Return (x, y) of the center of cell containing provided text 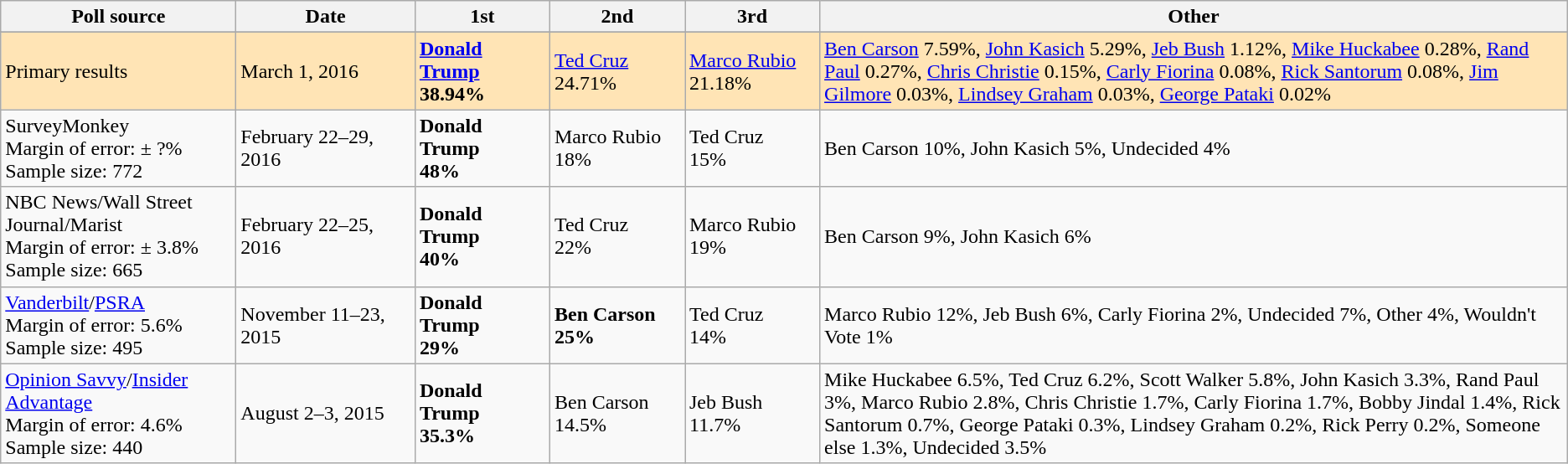
Date (326, 17)
Jeb Bush11.7% (752, 414)
Ben Carson 9%, John Kasich 6% (1194, 236)
Donald Trump38.94% (482, 71)
Donald Trump29% (482, 325)
Donald Trump48% (482, 148)
November 11–23, 2015 (326, 325)
Marco Rubio 12%, Jeb Bush 6%, Carly Fiorina 2%, Undecided 7%, Other 4%, Wouldn't Vote 1% (1194, 325)
Ted Cruz14% (752, 325)
Donald Trump40% (482, 236)
February 22–25, 2016 (326, 236)
Marco Rubio21.18% (752, 71)
Ted Cruz22% (616, 236)
Marco Rubio19% (752, 236)
Other (1194, 17)
Primary results (119, 71)
August 2–3, 2015 (326, 414)
Ben Carson 10%, John Kasich 5%, Undecided 4% (1194, 148)
Ted Cruz24.71% (616, 71)
Vanderbilt/PSRAMargin of error: 5.6% Sample size: 495 (119, 325)
February 22–29, 2016 (326, 148)
2nd (616, 17)
Ted Cruz15% (752, 148)
3rd (752, 17)
Donald Trump35.3% (482, 414)
1st (482, 17)
Ben Carson14.5% (616, 414)
Marco Rubio18% (616, 148)
Ben Carson25% (616, 325)
NBC News/Wall StreetJournal/MaristMargin of error: ± 3.8% Sample size: 665 (119, 236)
Opinion Savvy/Insider AdvantageMargin of error: 4.6% Sample size: 440 (119, 414)
March 1, 2016 (326, 71)
SurveyMonkeyMargin of error: ± ?% Sample size: 772 (119, 148)
Poll source (119, 17)
